Determine the (x, y) coordinate at the center of the cell enclosing the given text.  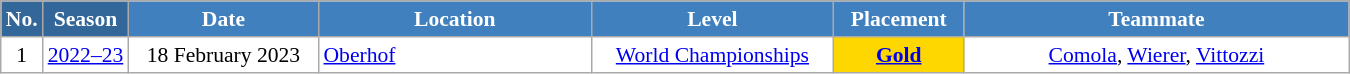
Comola, Wierer, Vittozzi (1156, 55)
2022–23 (86, 55)
Location (454, 19)
No. (22, 19)
18 February 2023 (223, 55)
1 (22, 55)
Level (712, 19)
Date (223, 19)
Placement (899, 19)
Season (86, 19)
Teammate (1156, 19)
Gold (899, 55)
Oberhof (454, 55)
World Championships (712, 55)
